Locate the cell with the specified text and output its (x, y) center coordinate. 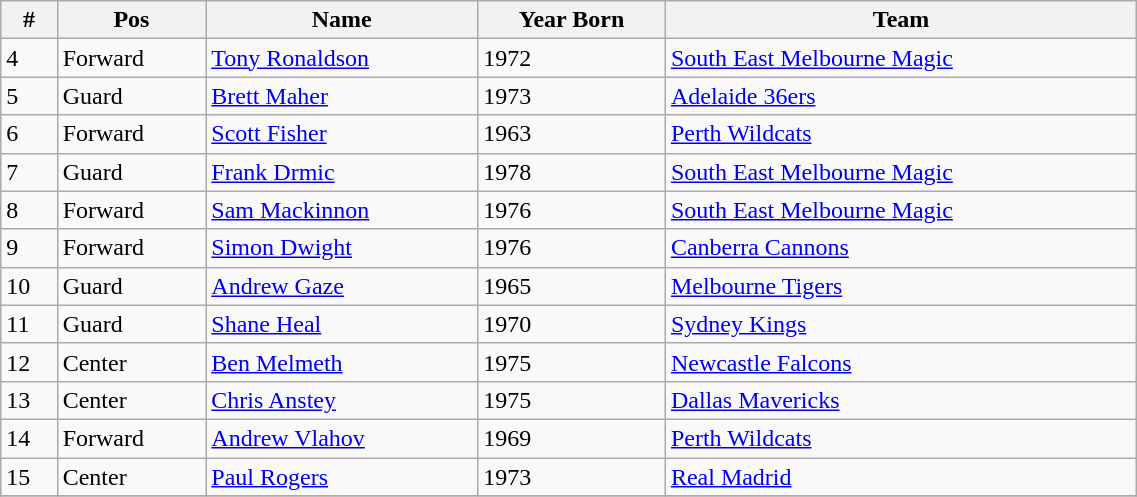
Paul Rogers (342, 477)
9 (29, 248)
7 (29, 172)
Tony Ronaldson (342, 58)
1965 (572, 286)
Simon Dwight (342, 248)
Scott Fisher (342, 134)
15 (29, 477)
Pos (132, 20)
1969 (572, 438)
Adelaide 36ers (900, 96)
12 (29, 362)
13 (29, 400)
Brett Maher (342, 96)
Andrew Vlahov (342, 438)
Andrew Gaze (342, 286)
Shane Heal (342, 324)
14 (29, 438)
1978 (572, 172)
Sydney Kings (900, 324)
Ben Melmeth (342, 362)
Frank Drmic (342, 172)
6 (29, 134)
Melbourne Tigers (900, 286)
Real Madrid (900, 477)
Dallas Mavericks (900, 400)
4 (29, 58)
Canberra Cannons (900, 248)
10 (29, 286)
Team (900, 20)
8 (29, 210)
5 (29, 96)
1970 (572, 324)
Newcastle Falcons (900, 362)
Year Born (572, 20)
1963 (572, 134)
Sam Mackinnon (342, 210)
Name (342, 20)
1972 (572, 58)
11 (29, 324)
# (29, 20)
Chris Anstey (342, 400)
